Search for the cell housing the specified text and yield its [X, Y] center coordinate. 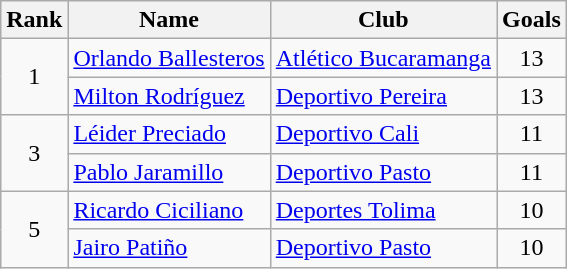
Ricardo Ciciliano [169, 210]
Deportes Tolima [383, 210]
Léider Preciado [169, 134]
Rank [34, 20]
1 [34, 77]
Deportivo Cali [383, 134]
Milton Rodríguez [169, 96]
Pablo Jaramillo [169, 172]
Club [383, 20]
5 [34, 229]
3 [34, 153]
Atlético Bucaramanga [383, 58]
Orlando Ballesteros [169, 58]
Jairo Patiño [169, 248]
Name [169, 20]
Goals [532, 20]
Deportivo Pereira [383, 96]
